Return the [X, Y] coordinate for the center point of the cell that contains the specified text.  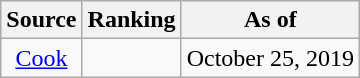
October 25, 2019 [270, 58]
Source [42, 20]
Ranking [132, 20]
Cook [42, 58]
As of [270, 20]
